Extract the [X, Y] coordinate from the center of the cell holding the provided text.  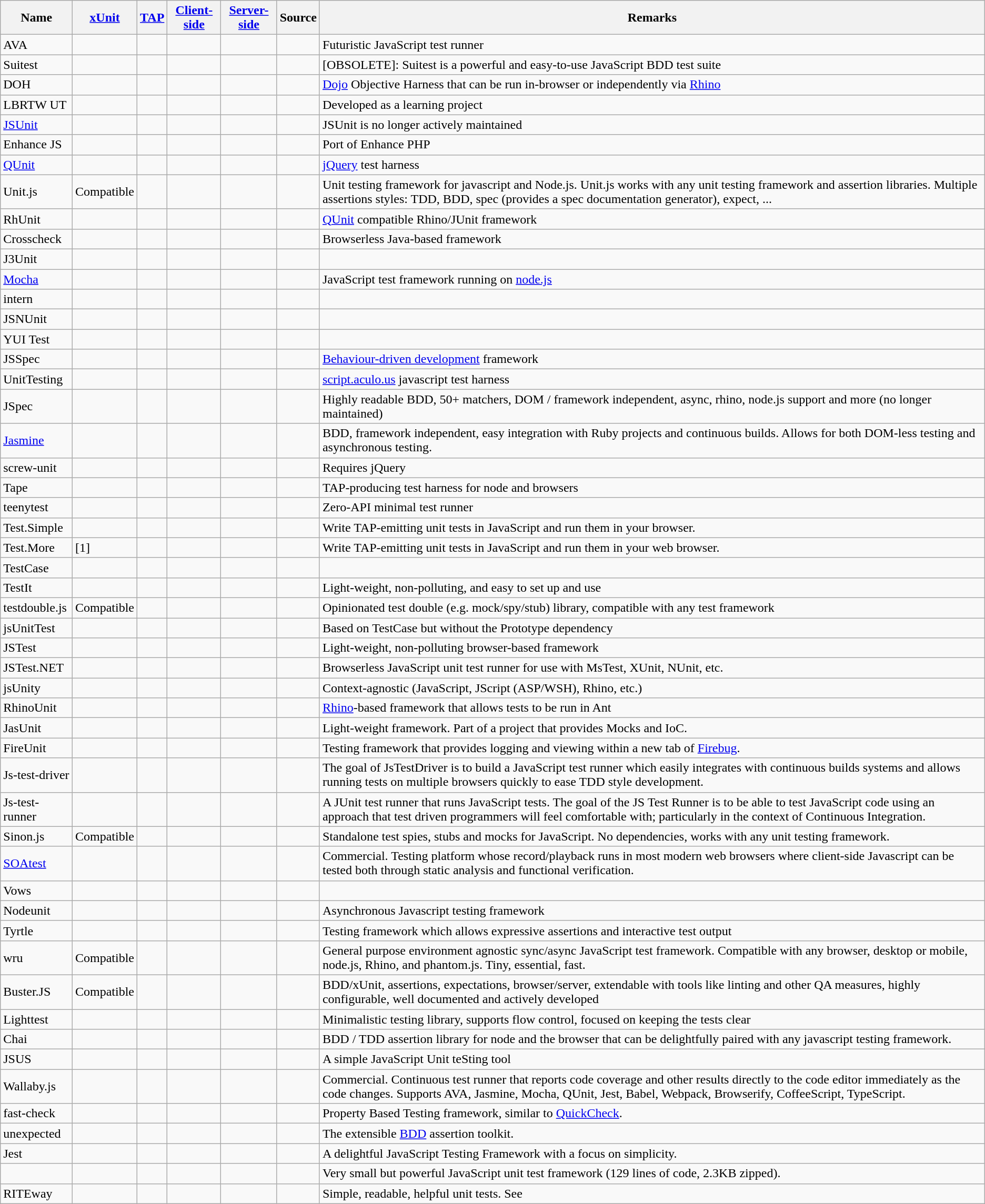
J3Unit [37, 259]
Light-weight, non-polluting browser-based framework [652, 648]
FireUnit [37, 748]
Asynchronous Javascript testing framework [652, 910]
BDD, framework independent, easy integration with Ruby projects and continuous builds. Allows for both DOM-less testing and asynchronous testing. [652, 441]
Port of Enhance PHP [652, 145]
Behaviour-driven development framework [652, 359]
Client-side [194, 18]
The extensible BDD assertion toolkit. [652, 1134]
Browserless JavaScript unit test runner for use with MsTest, XUnit, NUnit, etc. [652, 668]
Mocha [37, 279]
JSTest [37, 648]
Write TAP-emitting unit tests in JavaScript and run them in your web browser. [652, 548]
Light-weight, non-polluting, and easy to set up and use [652, 588]
Js-test-driver [37, 775]
JSUS [37, 1059]
Developed as a learning project [652, 105]
Name [37, 18]
Context-agnostic (JavaScript, JScript (ASP/WSH), Rhino, etc.) [652, 688]
Server-side [249, 18]
YUI Test [37, 339]
JSSpec [37, 359]
Remarks [652, 18]
DOH [37, 85]
Buster.JS [37, 992]
Lighttest [37, 1019]
Testing framework that provides logging and viewing within a new tab of Firebug. [652, 748]
SOAtest [37, 864]
jsUnity [37, 688]
[1] [105, 548]
Futuristic JavaScript test runner [652, 45]
Browserless Java-based framework [652, 239]
Source [298, 18]
QUnit [37, 165]
Standalone test spies, stubs and mocks for JavaScript. No dependencies, works with any unit testing framework. [652, 836]
jQuery test harness [652, 165]
Minimalistic testing library, supports flow control, focused on keeping the tests clear [652, 1019]
Enhance JS [37, 145]
Light-weight framework. Part of a project that provides Mocks and IoC. [652, 728]
JSTest.NET [37, 668]
BDD / TDD assertion library for node and the browser that can be delightfully paired with any javascript testing framework. [652, 1039]
Nodeunit [37, 910]
teenytest [37, 508]
Tyrtle [37, 930]
TAP-producing test harness for node and browsers [652, 488]
JSNUnit [37, 319]
screw-unit [37, 468]
Requires jQuery [652, 468]
JSUnit [37, 125]
JasUnit [37, 728]
AVA [37, 45]
intern [37, 299]
script.aculo.us javascript test harness [652, 379]
Suitest [37, 65]
Wallaby.js [37, 1087]
UnitTesting [37, 379]
QUnit compatible Rhino/JUnit framework [652, 219]
fast-check [37, 1114]
Crosscheck [37, 239]
Rhino-based framework that allows tests to be run in Ant [652, 708]
Write TAP-emitting unit tests in JavaScript and run them in your browser. [652, 528]
Testing framework which allows expressive assertions and interactive test output [652, 930]
Chai [37, 1039]
Property Based Testing framework, similar to QuickCheck. [652, 1114]
A delightful JavaScript Testing Framework with a focus on simplicity. [652, 1154]
Zero-API minimal test runner [652, 508]
Vows [37, 891]
TAP [153, 18]
Js-test-runner [37, 809]
Opinionated test double (e.g. mock/spy/stub) library, compatible with any test framework [652, 608]
JavaScript test framework running on node.js [652, 279]
Sinon.js [37, 836]
unexpected [37, 1134]
Simple, readable, helpful unit tests. See [652, 1193]
testdouble.js [37, 608]
JSpec [37, 406]
Tape [37, 488]
Test.More [37, 548]
Unit.js [37, 191]
Jasmine [37, 441]
TestCase [37, 568]
xUnit [105, 18]
RITEway [37, 1193]
LBRTW UT [37, 105]
wru [37, 957]
RhUnit [37, 219]
[OBSOLETE]: Suitest is a powerful and easy-to-use JavaScript BDD test suite [652, 65]
jsUnitTest [37, 628]
Dojo Objective Harness that can be run in-browser or independently via Rhino [652, 85]
Based on TestCase but without the Prototype dependency [652, 628]
TestIt [37, 588]
Test.Simple [37, 528]
Very small but powerful JavaScript unit test framework (129 lines of code, 2.3KB zipped). [652, 1173]
Highly readable BDD, 50+ matchers, DOM / framework independent, async, rhino, node.js support and more (no longer maintained) [652, 406]
RhinoUnit [37, 708]
Jest [37, 1154]
A simple JavaScript Unit teSting tool [652, 1059]
JSUnit is no longer actively maintained [652, 125]
